Provide the [X, Y] coordinate of the cell's center where the given text is located.  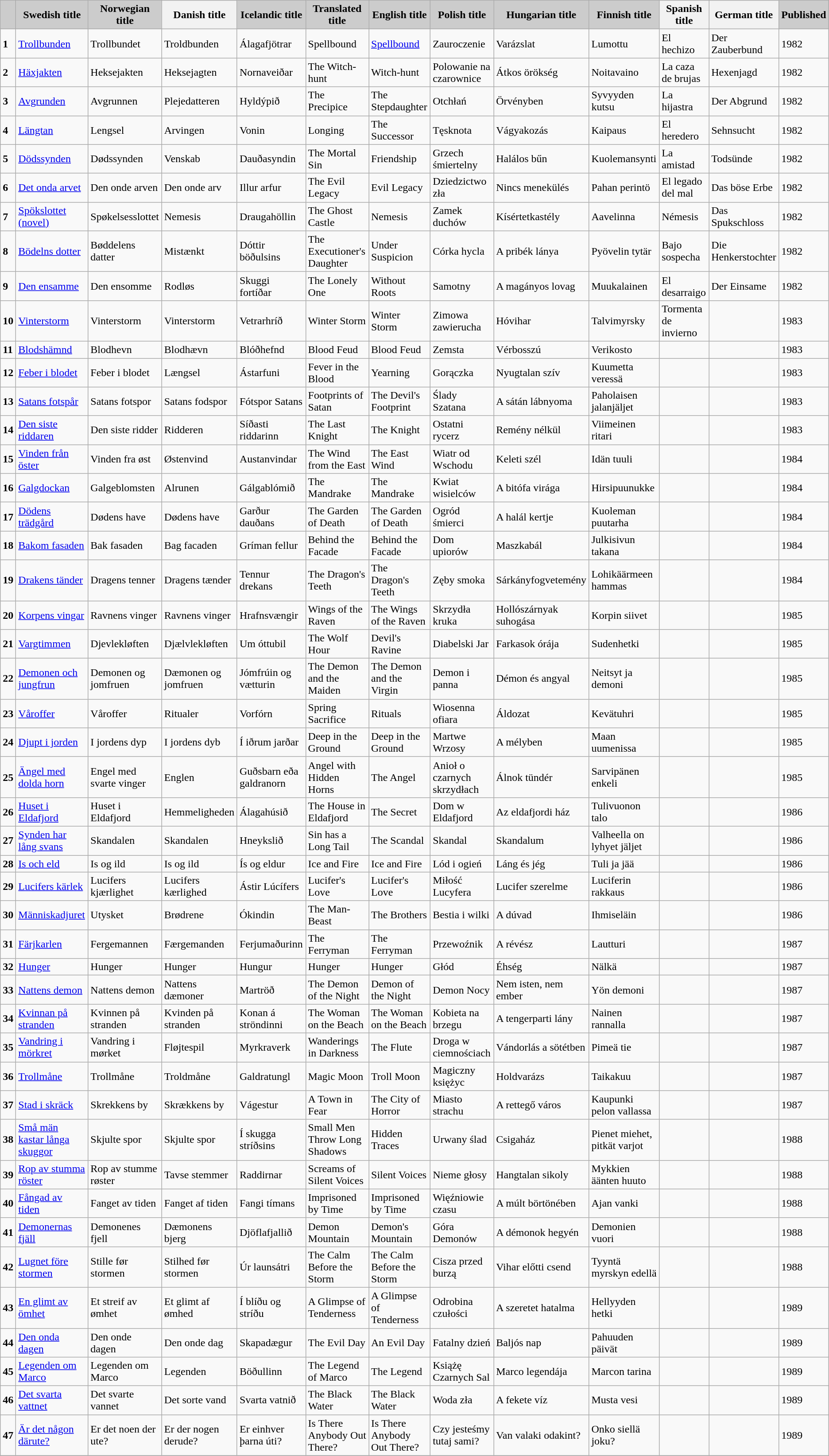
Drakens tänder [52, 580]
Démon és angyal [541, 679]
Vihar előtti csend [541, 1267]
Galgdockan [52, 488]
Góra Demonów [462, 1232]
Zamek duchów [462, 216]
Aavelinna [624, 216]
Published [804, 15]
Tulivuonon talo [624, 811]
Í skugga stríðsins [271, 1140]
German title [744, 15]
Ostatni rycerz [462, 431]
23 [8, 713]
Hungarian title [541, 15]
3 [8, 101]
Otchłań [462, 101]
Färjkarlen [52, 944]
A tengerparti lány [541, 1019]
Rop av stumma röster [52, 1175]
Rodløs [199, 286]
Demonernas fjäll [52, 1232]
Hangtalan sikoly [541, 1175]
Venskab [199, 159]
Córka hycla [462, 251]
Sin has a Long Tail [337, 841]
Den onda dagen [52, 1342]
Wanderings in Darkness [337, 1047]
Pienet miehet, pitkät varjot [624, 1140]
Østenvind [199, 459]
Kevätuhri [624, 713]
47 [8, 1435]
Witch-hunt [399, 73]
Is och eld [52, 863]
Den onde dagen [125, 1342]
The Mortal Sin [337, 159]
19 [8, 580]
Tuli ja jää [624, 863]
Die Henkerstochter [744, 251]
Det svarte vannet [125, 1401]
Tavse stemmer [199, 1175]
Skuggi fortíðar [271, 286]
Zauroczenie [462, 43]
Små män kastar långa skuggor [52, 1140]
Kísértetkastély [541, 216]
Under Suspicion [399, 251]
Lumottu [624, 43]
Bödelns dotter [52, 251]
21 [8, 644]
Verikosto [624, 349]
Jómfrúin og vætturin [271, 679]
The Last Knight [337, 431]
Fergemannen [125, 944]
Hellyyden hetki [624, 1308]
Dödssynden [52, 159]
Lohikäärmeen hammas [624, 580]
Fangi tímans [271, 1203]
A bitófa virága [541, 488]
Álagahúsið [271, 811]
Ferjumaðurinn [271, 944]
The Ghost Castle [337, 216]
Er det noen der ute? [125, 1435]
The Brothers [399, 915]
40 [8, 1203]
Áldozat [541, 713]
Der Einsame [744, 286]
Woda zła [462, 1401]
A révész [541, 944]
Är det någon därute? [52, 1435]
Nyugtalan szív [541, 372]
Den onde arv [199, 188]
Ajan vanki [624, 1203]
Cisza przed burzą [462, 1267]
Tyyntä myrskyn edellä [624, 1267]
Zemsta [462, 349]
Häxjakten [52, 73]
Demon of the Night [399, 990]
Utysket [125, 915]
Kuoleman puutarha [624, 516]
Fanget af tiden [199, 1203]
Remény nélkül [541, 431]
Demon Nocy [462, 990]
Nattens dæmoner [199, 990]
Dødssynden [125, 159]
Er einhver þarna úti? [271, 1435]
El heredero [684, 130]
Trollbunden [52, 43]
Fótspor Satans [271, 401]
The House in Eldafjord [337, 811]
Lautturi [624, 944]
Screams of Silent Voices [337, 1175]
Satans fodspor [199, 401]
26 [8, 811]
Tennur drekans [271, 580]
Nälkä [624, 967]
Myrkraverk [271, 1047]
The Wolf Hour [337, 644]
Avgrunden [52, 101]
Spökslottet (novel) [52, 216]
Djöflafjallið [271, 1232]
Människadjuret [52, 915]
Hemmeligheden [199, 811]
Vinden från öster [52, 459]
Längtan [52, 130]
The City of Horror [399, 1105]
Dóttir böðulsins [271, 251]
Éhség [541, 967]
Vándorlás a sötétben [541, 1047]
Martwe Wrzosy [462, 742]
Hollószárnyak suhogása [541, 615]
Devil's Ravine [399, 644]
Demon i panna [462, 679]
The Scandal [399, 841]
Magic Moon [337, 1076]
Synden har lång svans [52, 841]
A fekete víz [541, 1401]
Neitsyt ja demoni [624, 679]
Van valaki odakint? [541, 1435]
Er der nogen derude? [199, 1435]
Tormenta de invierno [684, 321]
Small Men Throw Long Shadows [337, 1140]
Skapadægur [271, 1342]
Ogród śmierci [462, 516]
The Secret [399, 811]
The Witch-hunt [337, 73]
Djælvlekløften [199, 644]
30 [8, 915]
Das Spukschloss [744, 216]
Dæmonen og jomfruen [199, 679]
The Stepdaughter [399, 101]
8 [8, 251]
Anioł o czarnych skrzydłach [462, 777]
Sárkányfogvetemény [541, 580]
Halálos bűn [541, 159]
Lucifers kärlek [52, 887]
Droga w ciemnościach [462, 1047]
Lucifers kjærlighet [125, 887]
Konan á ströndinni [271, 1019]
Ängel med dolda horn [52, 777]
Kaipaus [624, 130]
Skandal [462, 841]
A mélyben [541, 742]
The Evil Day [337, 1342]
Dauðasyndin [271, 159]
A magányos lovag [541, 286]
Csigaház [541, 1140]
33 [8, 990]
Heksejagten [199, 73]
The Demon and the Virgin [399, 679]
Blodshämnd [52, 349]
Książę Czarnych Sal [462, 1371]
Raddirnar [271, 1175]
Wiatr od Wschodu [462, 459]
The Devil's Footprint [399, 401]
Korpin siivet [624, 615]
Marcon tarina [624, 1371]
Dom upiorów [462, 546]
Álnok tündér [541, 777]
La hijastra [684, 101]
Pyövelin tytär [624, 251]
Das böse Erbe [744, 188]
Den onde arven [125, 188]
Wiosenna ofiara [462, 713]
Fløjtespil [199, 1047]
44 [8, 1342]
Englen [199, 777]
Muukalainen [624, 286]
The Flute [399, 1047]
Stille før stormen [125, 1267]
Bakom fasaden [52, 546]
The East Wind [399, 459]
Samotny [462, 286]
Translated title [337, 15]
Dom w Eldafjord [462, 811]
Odrobina czułości [462, 1308]
Ridderen [199, 431]
English title [399, 15]
Hrafnsvængir [271, 615]
Maszkabál [541, 546]
Úr launsátri [271, 1267]
Bak fasaden [125, 546]
A rettegő város [541, 1105]
41 [8, 1232]
Julkisivun takana [624, 546]
Nincs menekülés [541, 188]
Spring Sacrifice [337, 713]
Dæmonens bjerg [199, 1232]
Hóvihar [541, 321]
Lód i ogień [462, 863]
Longing [337, 130]
Dragens tænder [199, 580]
The Angel [399, 777]
Kvinden på stranden [199, 1019]
Varázslat [541, 43]
Wings of the Raven [337, 615]
Ślady Szatana [462, 401]
Dragens tenner [125, 580]
A Town in Fear [337, 1105]
16 [8, 488]
Í blíðu og stríðu [271, 1308]
Hneykslið [271, 841]
36 [8, 1076]
Pahuuden päivät [624, 1342]
Sarvipänen enkeli [624, 777]
Demon's Mountain [399, 1232]
25 [8, 777]
Der Zauberbund [744, 43]
Todsünde [744, 159]
Satans fotspår [52, 401]
A halál kertje [541, 516]
7 [8, 216]
Onko siellä joku? [624, 1435]
14 [8, 431]
Í iðrum jarðar [271, 742]
38 [8, 1140]
Sudenhetki [624, 644]
Troll Moon [399, 1076]
Mistænkt [199, 251]
Det svarta vattnet [52, 1401]
Vérbosszú [541, 349]
39 [8, 1175]
42 [8, 1267]
Heksejakten [125, 73]
The Wind from the East [337, 459]
28 [8, 863]
Rop av stumme røster [125, 1175]
The Legend [399, 1371]
Vorfórn [271, 713]
24 [8, 742]
Yön demoni [624, 990]
Legenden [199, 1371]
Den siste riddaren [52, 431]
Hidden Traces [399, 1140]
Længsel [199, 372]
Skrækkens by [199, 1105]
Pimeä tie [624, 1047]
Plejedatteren [199, 101]
Hexenjagd [744, 73]
29 [8, 887]
Gríman fellur [271, 546]
The Successor [399, 130]
Taikakuu [624, 1076]
Głód [462, 967]
Baljós nap [541, 1342]
1 [8, 43]
Ihmiseläin [624, 915]
Noitavaino [624, 73]
El desarraigo [684, 286]
Rituals [399, 713]
Danish title [199, 15]
Den siste ridder [125, 431]
Polish title [462, 15]
Vetrarhríð [271, 321]
Miasto strachu [462, 1105]
Demonenes fjell [125, 1232]
El hechizo [684, 43]
Footprints of Satan [337, 401]
Spøkelsesslottet [125, 216]
Örvényben [541, 101]
Engel med svarte vinger [125, 777]
22 [8, 679]
Vandring i mørket [125, 1047]
Holdvarázs [541, 1076]
Diabelski Jar [462, 644]
Bestia i wilki [462, 915]
Finnish title [624, 15]
Austanvindar [271, 459]
12 [8, 372]
Vonin [271, 130]
31 [8, 944]
2 [8, 73]
Idän tuuli [624, 459]
Némesis [684, 216]
Bajo sospecha [684, 251]
Nieme głosy [462, 1175]
Keleti szél [541, 459]
Swedish title [52, 15]
Vágyakozás [541, 130]
Vargtimmen [52, 644]
Magiczny księżyc [462, 1076]
5 [8, 159]
Kaupunki pelon vallassa [624, 1105]
The Lonely One [337, 286]
Galgeblomsten [125, 488]
Luciferin rakkaus [624, 887]
La amistad [684, 159]
20 [8, 615]
Guðsbarn eða galdranorn [271, 777]
Zęby smoka [462, 580]
La caza de brujas [684, 73]
Polowanie na czarownice [462, 73]
Brødrene [199, 915]
The Executioner's Daughter [337, 251]
Gorączka [462, 372]
Stilhed før stormen [199, 1267]
The Man-Beast [337, 915]
Alrunen [199, 488]
4 [8, 130]
32 [8, 967]
Valheella on lyhyet jäljet [624, 841]
Den onde dag [199, 1342]
The Precipice [337, 101]
Demonen og jomfruen [125, 679]
A dúvad [541, 915]
Hirsipuunukke [624, 488]
Det sorte vand [199, 1401]
I jordens dyb [199, 742]
Korpens vingar [52, 615]
Stad i skräck [52, 1105]
Draugahöllin [271, 216]
The Demon and the Maiden [337, 679]
Friendship [399, 159]
Trollbundet [125, 43]
Galdratungl [271, 1076]
Böðullinn [271, 1371]
A démonok hegyén [541, 1232]
Satans fotspor [125, 401]
Kobieta na brzegu [462, 1019]
Without Roots [399, 286]
The Evil Legacy [337, 188]
Avgrunnen [125, 101]
Troldbunden [199, 43]
Miłość Lucyfera [462, 887]
Demon Mountain [337, 1232]
The Demon of the Night [337, 990]
Demonien vuori [624, 1232]
Den ensomme [125, 286]
Skrzydła kruka [462, 615]
A múlt börtönében [541, 1203]
34 [8, 1019]
Lugnet före stormen [52, 1267]
Gálgablómið [271, 488]
The Legend of Marco [337, 1371]
Pahan perintö [624, 188]
Kuolemansynti [624, 159]
18 [8, 546]
Hyldýpið [271, 101]
Viimeinen ritari [624, 431]
Sehnsucht [744, 130]
Ís og eldur [271, 863]
11 [8, 349]
Arvingen [199, 130]
Troldmåne [199, 1076]
Blodhævn [199, 349]
Zimowa zawierucha [462, 321]
Blóðhefnd [271, 349]
Ástir Lúcífers [271, 887]
Vandring i mörkret [52, 1047]
Paholaisen jalanjäljet [624, 401]
Fångad av tiden [52, 1203]
Więźniowie czasu [462, 1203]
Blodhevn [125, 349]
Nainen rannalla [624, 1019]
Tęsknota [462, 130]
An Evil Day [399, 1342]
Djevlekløften [125, 644]
Fatalny dzień [462, 1342]
The Wings of the Raven [399, 615]
Djupt i jorden [52, 742]
Dödens trädgård [52, 516]
Kvinnen på stranden [125, 1019]
Der Abgrund [744, 101]
15 [8, 459]
En glimt av ömhet [52, 1308]
Garður dauðans [271, 516]
Kwiat wisielców [462, 488]
The Knight [399, 431]
13 [8, 401]
Icelandic title [271, 15]
Czy jesteśmy tutaj sami? [462, 1435]
Evil Legacy [399, 188]
37 [8, 1105]
Bøddelens datter [125, 251]
Kuumetta veressä [624, 372]
9 [8, 286]
Svarta vatnið [271, 1401]
Láng és jég [541, 863]
Vágestur [271, 1105]
Farkasok órája [541, 644]
Nornaveiðar [271, 73]
Az eldafjordi ház [541, 811]
Spanish title [684, 15]
Norwegian title [125, 15]
Lengsel [125, 130]
Fanget av tiden [125, 1203]
Illur arfur [271, 188]
Syvyyden kutsu [624, 101]
Kvinnan på stranden [52, 1019]
10 [8, 321]
Yearning [399, 372]
Skrekkens by [125, 1105]
Dziedzictwo zła [462, 188]
I jordens dyp [125, 742]
Lucifer szerelme [541, 887]
6 [8, 188]
Demonen och jungfrun [52, 679]
27 [8, 841]
A szeretet hatalma [541, 1308]
Mykkien äänten huuto [624, 1175]
Álagafjötrar [271, 43]
Nem isten, nem ember [541, 990]
Ástarfuni [271, 372]
Átkos örökség [541, 73]
46 [8, 1401]
Grzech śmiertelny [462, 159]
Det onda arvet [52, 188]
Talvimyrsky [624, 321]
Skandalum [541, 841]
Vinden fra øst [125, 459]
Ritualer [199, 713]
Et glimt af ømhed [199, 1308]
Angel with Hidden Horns [337, 777]
43 [8, 1308]
El legado del mal [684, 188]
Musta vesi [624, 1401]
A sátán lábnyoma [541, 401]
Lucifers kærlighed [199, 887]
Síðasti riddarinn [271, 431]
Bag facaden [199, 546]
Przewoźnik [462, 944]
Færgemanden [199, 944]
A pribék lánya [541, 251]
Silent Voices [399, 1175]
17 [8, 516]
Ókindin [271, 915]
Martröð [271, 990]
Maan uumenissa [624, 742]
Den ensamme [52, 286]
45 [8, 1371]
Marco legendája [541, 1371]
Um óttubil [271, 644]
Fever in the Blood [337, 372]
Et streif av ømhet [125, 1308]
Urwany ślad [462, 1140]
Hungur [271, 967]
35 [8, 1047]
